From the cell containing the given text, extract its center point as [x, y] coordinate. 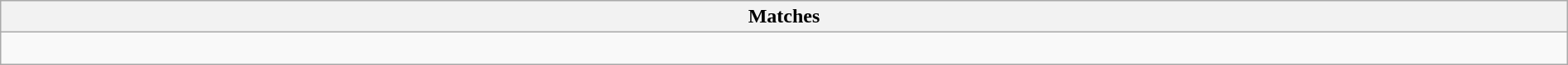
Matches [784, 17]
